Scan for the cell matching the given text and deliver its [x, y] coordinate at center. 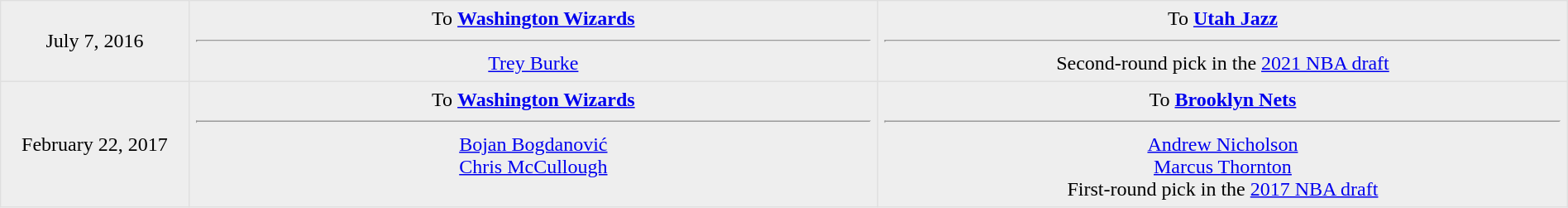
To Washington Wizards Bojan Bogdanović Chris McCullough [533, 144]
July 7, 2016 [94, 41]
To Washington Wizards Trey Burke [533, 41]
To Utah Jazz Second-round pick in the 2021 NBA draft [1223, 41]
To Brooklyn Nets Andrew Nicholson Marcus Thornton First-round pick in the 2017 NBA draft [1223, 144]
February 22, 2017 [94, 144]
